Search for the cell housing the specified text and yield its [x, y] center coordinate. 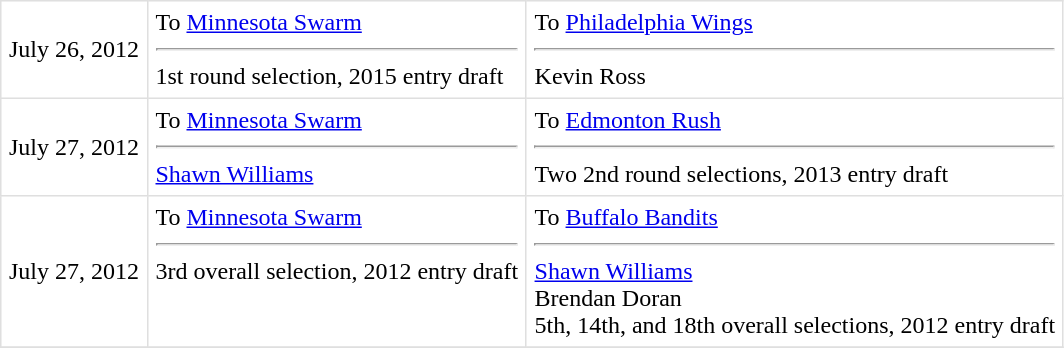
To Edmonton RushTwo 2nd round selections, 2013 entry draft [794, 147]
To Minnesota Swarm1st round selection, 2015 entry draft [336, 50]
To Minnesota SwarmShawn Williams [336, 147]
To Minnesota Swarm3rd overall selection, 2012 entry draft [336, 272]
To Philadelphia WingsKevin Ross [794, 50]
To Buffalo BanditsShawn WilliamsBrendan Doran5th, 14th, and 18th overall selections, 2012 entry draft [794, 272]
July 26, 2012 [74, 50]
